Search for the cell housing the specified text and yield its [x, y] center coordinate. 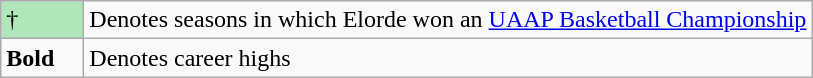
Bold [42, 58]
Denotes seasons in which Elorde won an UAAP Basketball Championship [448, 20]
Denotes career highs [448, 58]
† [42, 20]
